Find where the given text appears and provide that cell's center as (X, Y) coordinate. 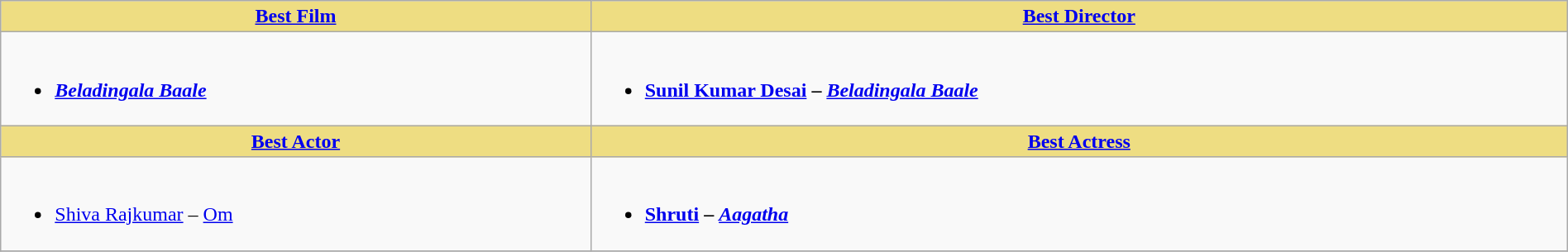
Best Director (1078, 17)
Shruti – Aagatha (1078, 203)
Sunil Kumar Desai – Beladingala Baale (1078, 79)
Best Actress (1078, 141)
Beladingala Baale (296, 79)
Shiva Rajkumar – Om (296, 203)
Best Film (296, 17)
Best Actor (296, 141)
